Return [x, y] of the center of cell containing provided text 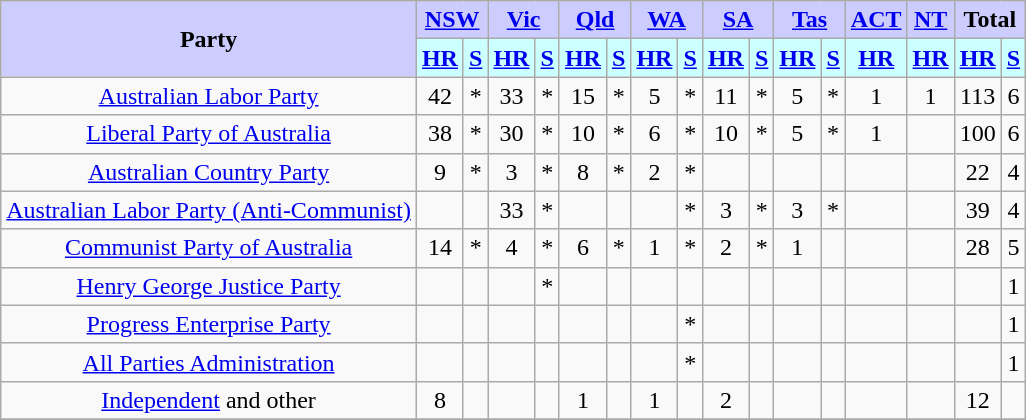
Party [209, 39]
28 [978, 248]
Australian Labor Party [209, 96]
Australian Country Party [209, 172]
113 [978, 96]
Communist Party of Australia [209, 248]
12 [978, 400]
39 [978, 210]
NT [930, 20]
30 [512, 134]
SA [738, 20]
14 [440, 248]
ACT [876, 20]
38 [440, 134]
9 [440, 172]
Australian Labor Party (Anti-Communist) [209, 210]
Vic [524, 20]
Tas [810, 20]
15 [582, 96]
100 [978, 134]
All Parties Administration [209, 362]
11 [726, 96]
Liberal Party of Australia [209, 134]
Henry George Justice Party [209, 286]
WA [666, 20]
NSW [452, 20]
Total [990, 20]
22 [978, 172]
Independent and other [209, 400]
42 [440, 96]
Progress Enterprise Party [209, 324]
Qld [594, 20]
